Find where the given text appears and provide that cell's center as [X, Y] coordinate. 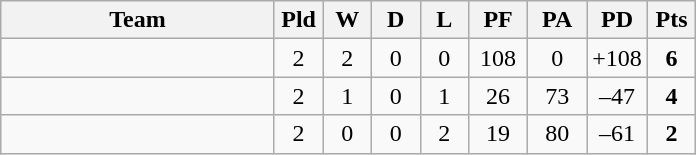
W [348, 20]
L [444, 20]
4 [672, 96]
26 [498, 96]
108 [498, 58]
PA [558, 20]
80 [558, 134]
Pld [298, 20]
Team [138, 20]
19 [498, 134]
6 [672, 58]
–61 [618, 134]
73 [558, 96]
+108 [618, 58]
PF [498, 20]
Pts [672, 20]
–47 [618, 96]
D [396, 20]
PD [618, 20]
